Provide the [X, Y] coordinate of the cell's center where the given text is located.  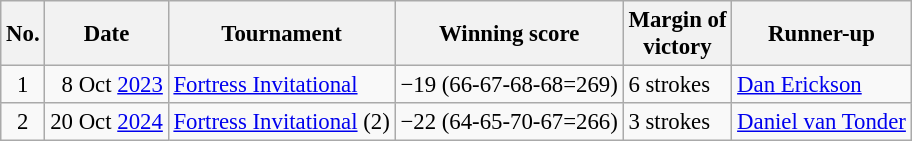
1 [23, 85]
Fortress Invitational [282, 85]
No. [23, 34]
Margin ofvictory [678, 34]
Tournament [282, 34]
Date [106, 34]
8 Oct 2023 [106, 85]
Winning score [509, 34]
6 strokes [678, 85]
−22 (64-65-70-67=266) [509, 122]
Fortress Invitational (2) [282, 122]
3 strokes [678, 122]
−19 (66-67-68-68=269) [509, 85]
Runner-up [822, 34]
2 [23, 122]
Dan Erickson [822, 85]
Daniel van Tonder [822, 122]
20 Oct 2024 [106, 122]
